Extract the [X, Y] coordinate from the center of the cell holding the provided text.  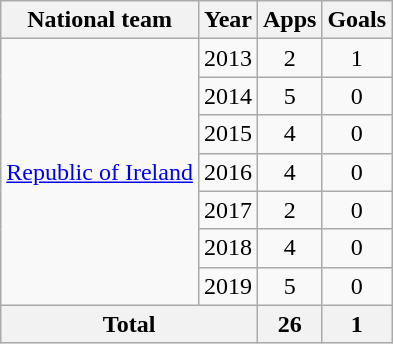
2015 [228, 134]
2019 [228, 286]
National team [100, 20]
Republic of Ireland [100, 172]
2016 [228, 172]
2014 [228, 96]
Apps [289, 20]
2017 [228, 210]
Year [228, 20]
Goals [357, 20]
2018 [228, 248]
26 [289, 324]
2013 [228, 58]
Total [130, 324]
